Pinpoint the cell where the given text exists, returning its [x, y] midpoint coordinate. 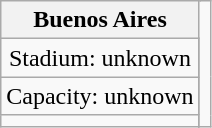
Capacity: unknown [100, 96]
Buenos Aires [100, 20]
Stadium: unknown [100, 58]
